From the cell containing the given text, extract its center point as (x, y) coordinate. 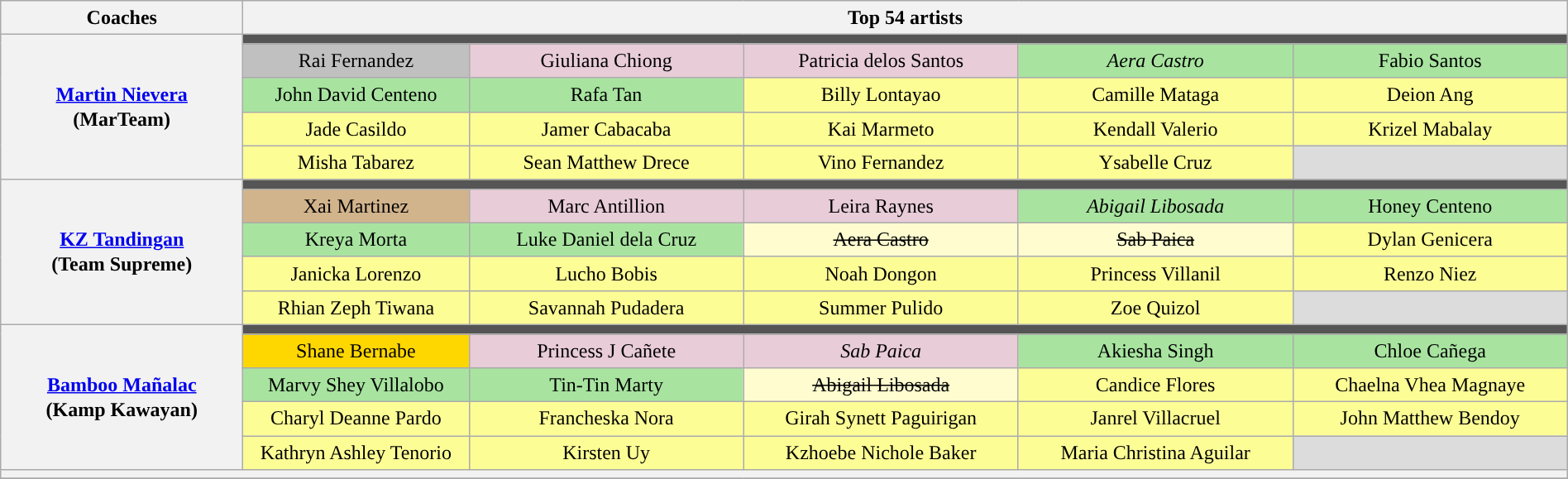
Janrel Villacruel (1155, 419)
Kirsten Uy (606, 453)
Coaches (122, 18)
Janicka Lorenzo (356, 273)
Ysabelle Cruz (1155, 162)
Xai Martinez (356, 205)
Noah Dongon (881, 273)
Giuliana Chiong (606, 61)
Kai Marmeto (881, 129)
Francheska Nora (606, 419)
Top 54 artists (906, 18)
Rai Fernandez (356, 61)
Marc Antillion (606, 205)
Marvy Shey Villalobo (356, 386)
Savannah Pudadera (606, 308)
Kathryn Ashley Tenorio (356, 453)
Billy Lontayao (881, 94)
Lucho Bobis (606, 273)
Dylan Genicera (1430, 240)
Zoe Quizol (1155, 308)
John Matthew Bendoy (1430, 419)
Patricia delos Santos (881, 61)
Misha Tabarez (356, 162)
Tin-Tin Marty (606, 386)
Shane Bernabe (356, 351)
Jade Casildo (356, 129)
Chaelna Vhea Magnaye (1430, 386)
Kzhoebe Nichole Baker (881, 453)
Krizel Mabalay (1430, 129)
Honey Centeno (1430, 205)
Maria Christina Aguilar (1155, 453)
Sean Matthew Drece (606, 162)
Rafa Tan (606, 94)
Bamboo Mañalac (Kamp Kawayan) (122, 397)
John David Centeno (356, 94)
Summer Pulido (881, 308)
Princess J Cañete (606, 351)
Charyl Deanne Pardo (356, 419)
Luke Daniel dela Cruz (606, 240)
Rhian Zeph Tiwana (356, 308)
Chloe Cañega (1430, 351)
Renzo Niez (1430, 273)
Vino Fernandez (881, 162)
Camille Mataga (1155, 94)
Jamer Cabacaba (606, 129)
Martin Nievera (MarTeam) (122, 108)
Kreya Morta (356, 240)
Princess Villanil (1155, 273)
Deion Ang (1430, 94)
Kendall Valerio (1155, 129)
Leira Raynes (881, 205)
Girah Synett Paguirigan (881, 419)
Akiesha Singh (1155, 351)
KZ Tandingan (Team Supreme) (122, 251)
Fabio Santos (1430, 61)
Candice Flores (1155, 386)
